Find where the given text appears and provide that cell's center as (x, y) coordinate. 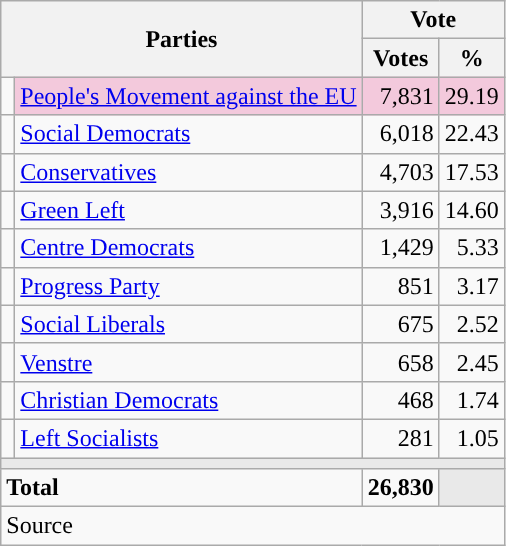
People's Movement against the EU (188, 96)
Centre Democrats (188, 248)
14.60 (472, 210)
Christian Democrats (188, 400)
29.19 (472, 96)
% (472, 58)
4,703 (400, 172)
2.45 (472, 362)
281 (400, 438)
Progress Party (188, 286)
7,831 (400, 96)
468 (400, 400)
26,830 (400, 488)
Social Liberals (188, 324)
2.52 (472, 324)
1.74 (472, 400)
Left Socialists (188, 438)
675 (400, 324)
3.17 (472, 286)
Vote (433, 20)
658 (400, 362)
1.05 (472, 438)
Votes (400, 58)
Total (182, 488)
851 (400, 286)
Source (253, 526)
3,916 (400, 210)
17.53 (472, 172)
5.33 (472, 248)
Green Left (188, 210)
Parties (182, 39)
6,018 (400, 134)
Social Democrats (188, 134)
22.43 (472, 134)
1,429 (400, 248)
Conservatives (188, 172)
Venstre (188, 362)
